Locate the cell with the specified text and output its [X, Y] center coordinate. 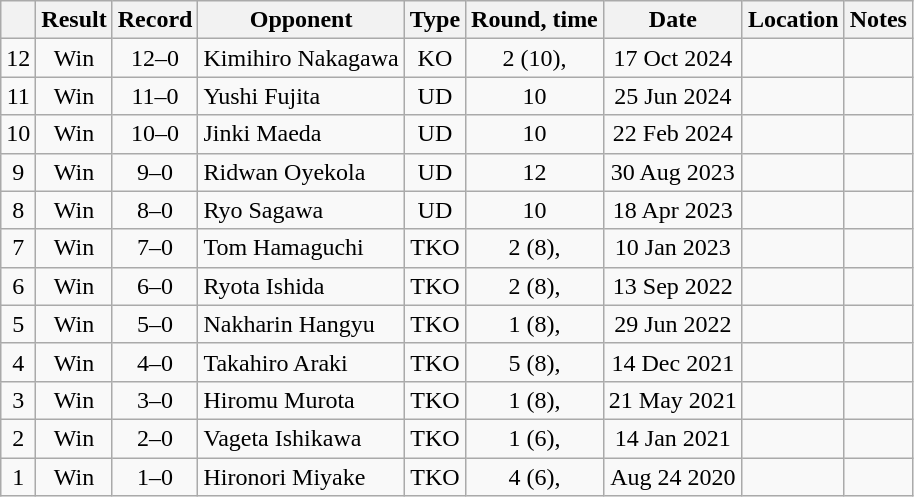
9 [18, 172]
Takahiro Araki [301, 362]
29 Jun 2022 [672, 324]
6 [18, 286]
11–0 [155, 96]
1–0 [155, 477]
4 [18, 362]
7–0 [155, 248]
5 [18, 324]
6–0 [155, 286]
12–0 [155, 58]
Location [793, 20]
1 (6), [535, 438]
Date [672, 20]
22 Feb 2024 [672, 134]
25 Jun 2024 [672, 96]
7 [18, 248]
2 (10), [535, 58]
17 Oct 2024 [672, 58]
Yushi Fujita [301, 96]
4 (6), [535, 477]
21 May 2021 [672, 400]
Ridwan Oyekola [301, 172]
3–0 [155, 400]
30 Aug 2023 [672, 172]
9–0 [155, 172]
1 [18, 477]
Tom Hamaguchi [301, 248]
Nakharin Hangyu [301, 324]
Ryo Sagawa [301, 210]
Hironori Miyake [301, 477]
10–0 [155, 134]
14 Dec 2021 [672, 362]
5–0 [155, 324]
11 [18, 96]
Result [74, 20]
3 [18, 400]
18 Apr 2023 [672, 210]
14 Jan 2021 [672, 438]
2–0 [155, 438]
Vageta Ishikawa [301, 438]
Ryota Ishida [301, 286]
8 [18, 210]
4–0 [155, 362]
13 Sep 2022 [672, 286]
KO [434, 58]
Jinki Maeda [301, 134]
Record [155, 20]
Kimihiro Nakagawa [301, 58]
10 Jan 2023 [672, 248]
Type [434, 20]
Notes [878, 20]
8–0 [155, 210]
5 (8), [535, 362]
Opponent [301, 20]
Aug 24 2020 [672, 477]
Round, time [535, 20]
Hiromu Murota [301, 400]
2 [18, 438]
